Determine the (X, Y) coordinate at the center of the cell enclosing the given text.  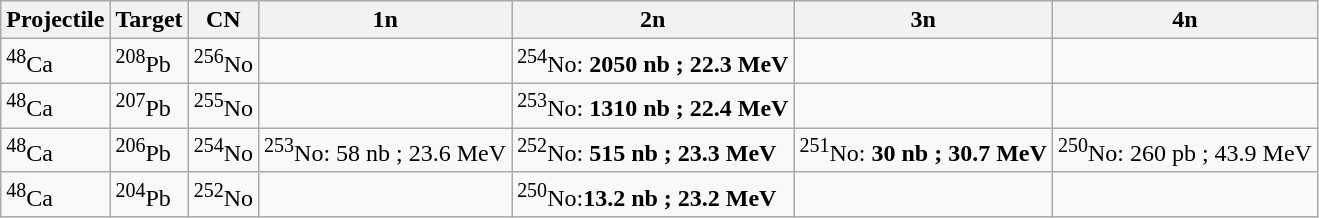
4n (1184, 20)
251No: 30 nb ; 30.7 MeV (923, 150)
1n (386, 20)
253No: 58 nb ; 23.6 MeV (386, 150)
208Pb (149, 62)
Target (149, 20)
2n (653, 20)
255No (223, 106)
250No: 260 pb ; 43.9 MeV (1184, 150)
Projectile (56, 20)
256No (223, 62)
253No: 1310 nb ; 22.4 MeV (653, 106)
252No (223, 194)
250No:13.2 nb ; 23.2 MeV (653, 194)
254No: 2050 nb ; 22.3 MeV (653, 62)
CN (223, 20)
206Pb (149, 150)
207Pb (149, 106)
254No (223, 150)
3n (923, 20)
204Pb (149, 194)
252No: 515 nb ; 23.3 MeV (653, 150)
